Extract the [x, y] coordinate from the center of the cell holding the provided text.  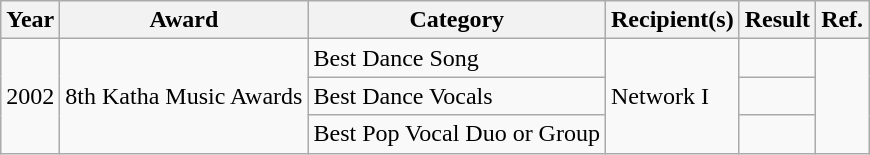
Award [184, 20]
Best Pop Vocal Duo or Group [457, 134]
Ref. [842, 20]
Network I [672, 96]
8th Katha Music Awards [184, 96]
Category [457, 20]
Best Dance Song [457, 58]
Result [777, 20]
Best Dance Vocals [457, 96]
Year [30, 20]
2002 [30, 96]
Recipient(s) [672, 20]
